Detect which cell encompasses the target text, then output its [X, Y] center coordinate. 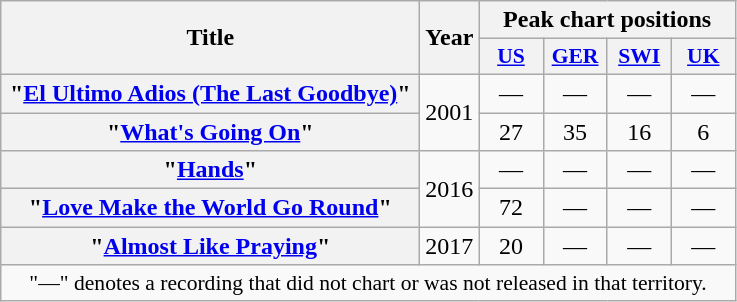
6 [703, 131]
"Love Make the World Go Round" [210, 208]
Year [450, 38]
2017 [450, 246]
US [511, 57]
35 [575, 131]
2001 [450, 112]
"—" denotes a recording that did not chart or was not released in that territory. [368, 283]
UK [703, 57]
2016 [450, 189]
16 [639, 131]
"Hands" [210, 170]
Title [210, 38]
72 [511, 208]
"El Ultimo Adios (The Last Goodbye)" [210, 93]
20 [511, 246]
"What's Going On" [210, 131]
SWI [639, 57]
"Almost Like Praying" [210, 246]
GER [575, 57]
Peak chart positions [607, 20]
27 [511, 131]
